Search for the cell housing the specified text and yield its [x, y] center coordinate. 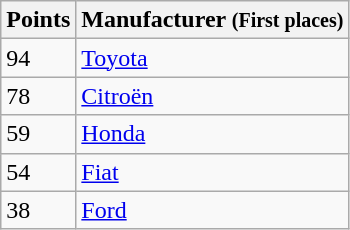
78 [38, 96]
94 [38, 58]
Points [38, 20]
Toyota [212, 58]
Manufacturer (First places) [212, 20]
Citroën [212, 96]
Honda [212, 134]
Ford [212, 210]
Fiat [212, 172]
59 [38, 134]
38 [38, 210]
54 [38, 172]
